Return the (X, Y) coordinate for the center point of the cell that contains the specified text.  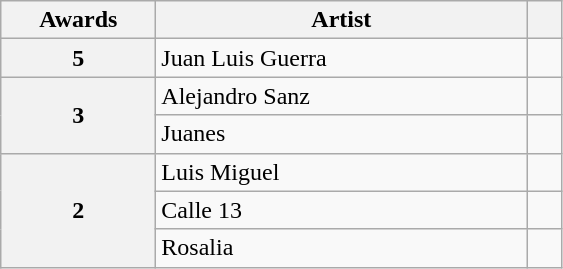
Juan Luis Guerra (342, 58)
5 (78, 58)
Artist (342, 20)
Rosalia (342, 248)
3 (78, 115)
Alejandro Sanz (342, 96)
Calle 13 (342, 210)
2 (78, 210)
Juanes (342, 134)
Awards (78, 20)
Luis Miguel (342, 172)
